Return the (X, Y) coordinate for the center point of the cell that contains the specified text.  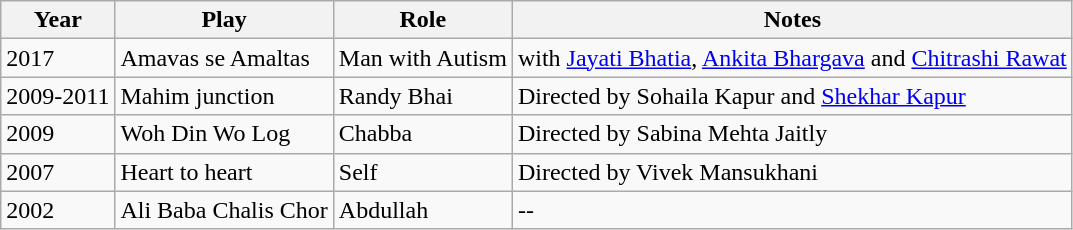
with Jayati Bhatia, Ankita Bhargava and Chitrashi Rawat (792, 58)
2002 (58, 210)
Directed by Sabina Mehta Jaitly (792, 134)
Woh Din Wo Log (224, 134)
Mahim junction (224, 96)
2009-2011 (58, 96)
Randy Bhai (422, 96)
2007 (58, 172)
Abdullah (422, 210)
2009 (58, 134)
2017 (58, 58)
-- (792, 210)
Self (422, 172)
Play (224, 20)
Year (58, 20)
Man with Autism (422, 58)
Ali Baba Chalis Chor (224, 210)
Chabba (422, 134)
Directed by Vivek Mansukhani (792, 172)
Heart to heart (224, 172)
Notes (792, 20)
Amavas se Amaltas (224, 58)
Role (422, 20)
Directed by Sohaila Kapur and Shekhar Kapur (792, 96)
